Identify which cell holds the provided text, then report its [x, y] central coordinate. 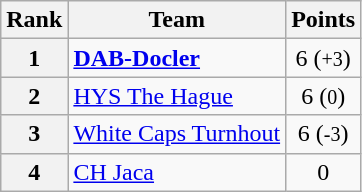
1 [34, 58]
Points [324, 20]
6 (-3) [324, 134]
HYS The Hague [177, 96]
2 [34, 96]
4 [34, 172]
6 (0) [324, 96]
DAB-Docler [177, 58]
6 (+3) [324, 58]
0 [324, 172]
White Caps Turnhout [177, 134]
Team [177, 20]
CH Jaca [177, 172]
3 [34, 134]
Rank [34, 20]
